Locate the cell with the specified text and output its (x, y) center coordinate. 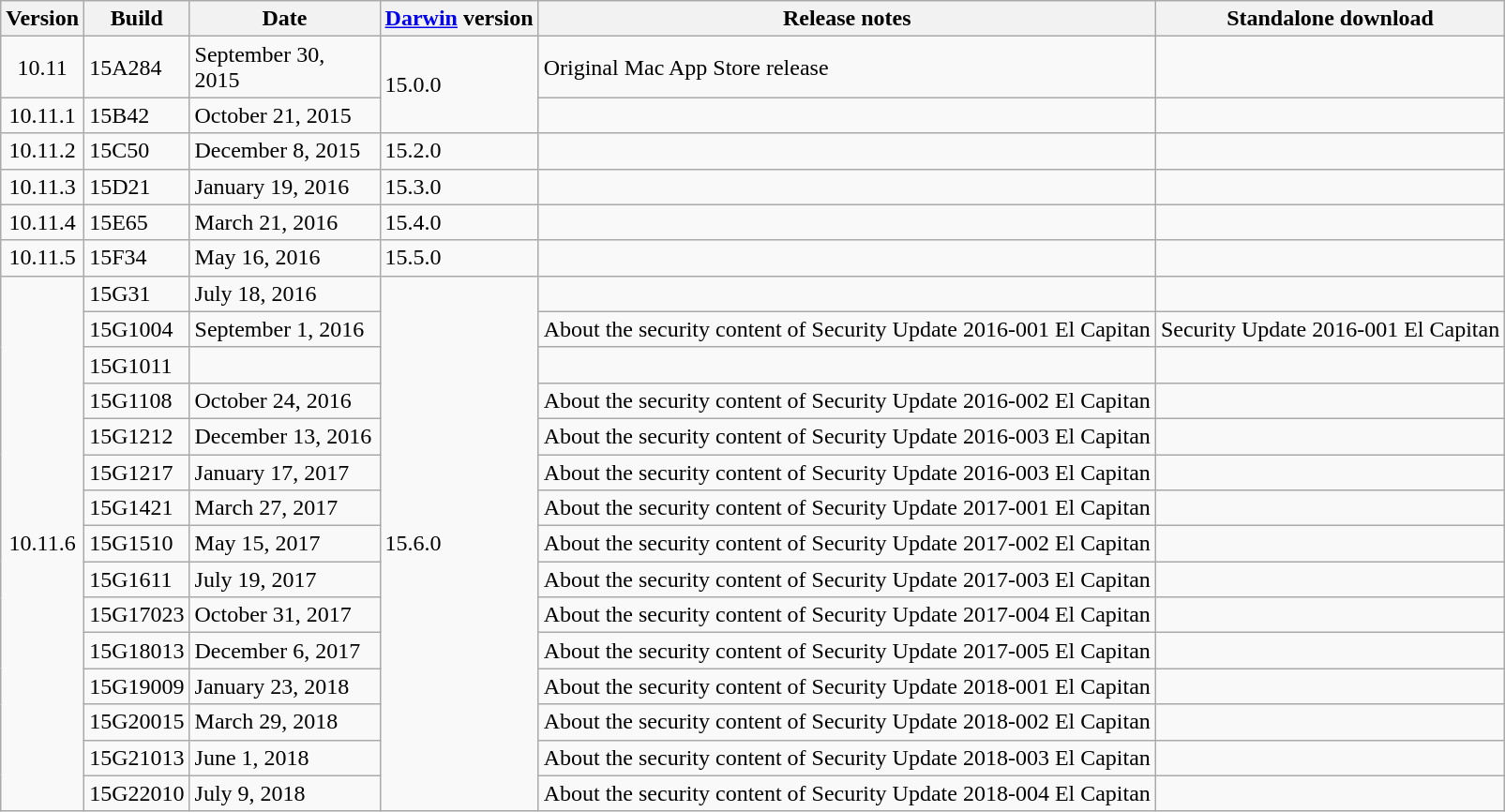
15G22010 (137, 793)
15.6.0 (459, 544)
July 18, 2016 (285, 293)
15G1217 (137, 472)
15G1611 (137, 579)
15G1212 (137, 436)
15G19009 (137, 686)
October 24, 2016 (285, 400)
About the security content of Security Update 2016-001 El Capitan (847, 329)
15D21 (137, 187)
September 1, 2016 (285, 329)
About the security content of Security Update 2017-002 El Capitan (847, 544)
15G17023 (137, 615)
December 6, 2017 (285, 651)
July 19, 2017 (285, 579)
15A284 (137, 68)
15.3.0 (459, 187)
Release notes (847, 19)
January 19, 2016 (285, 187)
15.2.0 (459, 151)
About the security content of Security Update 2017-003 El Capitan (847, 579)
15G1011 (137, 365)
May 15, 2017 (285, 544)
May 16, 2016 (285, 258)
Standalone download (1330, 19)
March 29, 2018 (285, 722)
15B42 (137, 115)
About the security content of Security Update 2017-001 El Capitan (847, 508)
September 30, 2015 (285, 68)
15F34 (137, 258)
October 21, 2015 (285, 115)
About the security content of Security Update 2017-005 El Capitan (847, 651)
January 17, 2017 (285, 472)
March 21, 2016 (285, 222)
10.11.6 (43, 544)
15G1108 (137, 400)
15.5.0 (459, 258)
Build (137, 19)
Date (285, 19)
Original Mac App Store release (847, 68)
15G1004 (137, 329)
15E65 (137, 222)
10.11.5 (43, 258)
15G1421 (137, 508)
15.4.0 (459, 222)
10.11.1 (43, 115)
March 27, 2017 (285, 508)
December 13, 2016 (285, 436)
July 9, 2018 (285, 793)
June 1, 2018 (285, 758)
10.11 (43, 68)
15G20015 (137, 722)
About the security content of Security Update 2018-001 El Capitan (847, 686)
Version (43, 19)
15G21013 (137, 758)
10.11.2 (43, 151)
October 31, 2017 (285, 615)
15G18013 (137, 651)
15C50 (137, 151)
About the security content of Security Update 2016-002 El Capitan (847, 400)
Darwin version (459, 19)
Security Update 2016-001 El Capitan (1330, 329)
15G1510 (137, 544)
10.11.4 (43, 222)
About the security content of Security Update 2018-002 El Capitan (847, 722)
About the security content of Security Update 2018-004 El Capitan (847, 793)
10.11.3 (43, 187)
December 8, 2015 (285, 151)
About the security content of Security Update 2017-004 El Capitan (847, 615)
15.0.0 (459, 84)
About the security content of Security Update 2018-003 El Capitan (847, 758)
15G31 (137, 293)
January 23, 2018 (285, 686)
